Output the [x, y] coordinate of the center of the cell containing the given text.  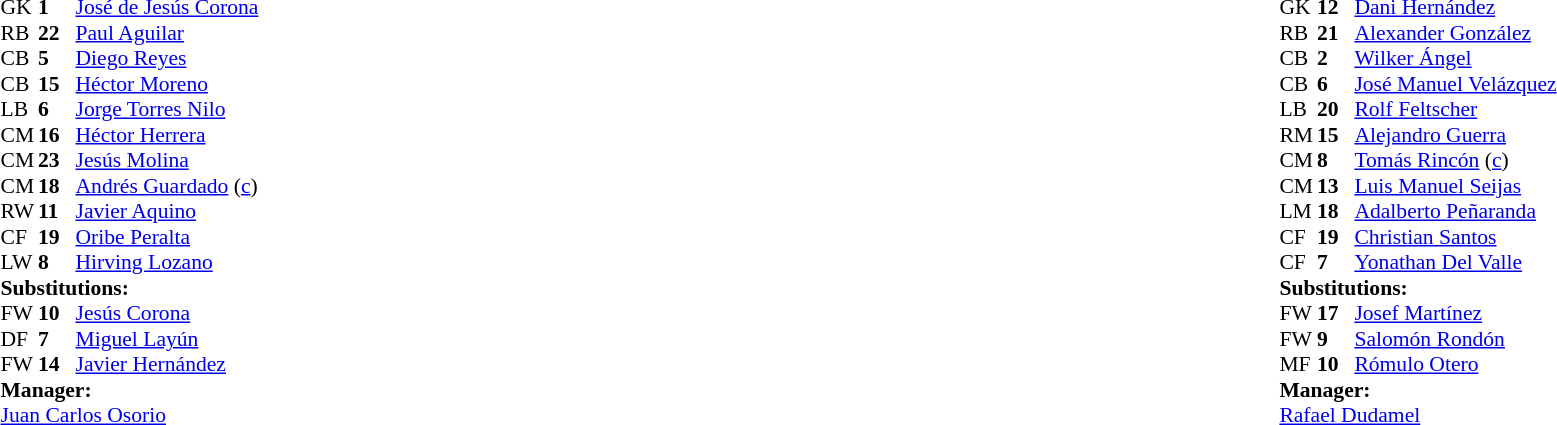
DF [19, 339]
16 [57, 135]
Jesús Corona [168, 313]
23 [57, 161]
Adalberto Peñaranda [1455, 211]
Javier Hernández [168, 365]
Josef Martínez [1455, 313]
Diego Reyes [168, 59]
Héctor Herrera [168, 135]
20 [1336, 109]
Andrés Guardado (c) [168, 186]
Javier Aquino [168, 211]
Jorge Torres Nilo [168, 109]
Christian Santos [1455, 237]
Hirving Lozano [168, 263]
MF [1298, 365]
RW [19, 211]
Rómulo Otero [1455, 365]
9 [1336, 339]
Salomón Rondón [1455, 339]
Yonathan Del Valle [1455, 263]
22 [57, 33]
5 [57, 59]
Luis Manuel Seijas [1455, 186]
Héctor Moreno [168, 84]
Oribe Peralta [168, 237]
17 [1336, 313]
LM [1298, 211]
Rolf Feltscher [1455, 109]
RM [1298, 135]
Alexander González [1455, 33]
2 [1336, 59]
LW [19, 263]
11 [57, 211]
Jesús Molina [168, 161]
Miguel Layún [168, 339]
Tomás Rincón (c) [1455, 161]
14 [57, 365]
Wilker Ángel [1455, 59]
21 [1336, 33]
Paul Aguilar [168, 33]
Alejandro Guerra [1455, 135]
José Manuel Velázquez [1455, 84]
13 [1336, 186]
